Find where the given text appears and provide that cell's center as [x, y] coordinate. 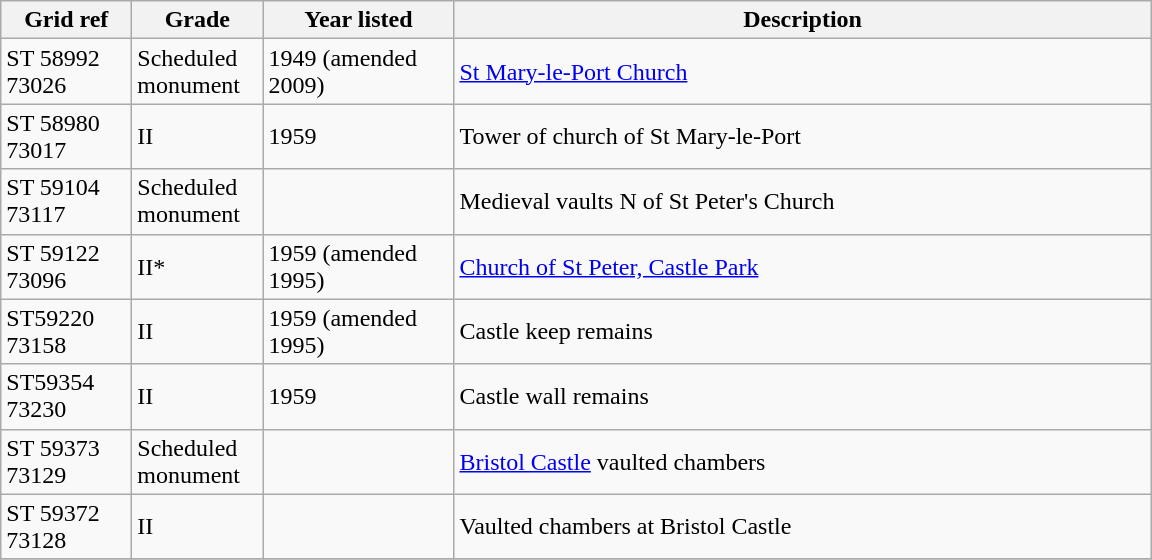
St Mary-le-Port Church [802, 72]
Grade [198, 20]
Year listed [358, 20]
Castle wall remains [802, 396]
Description [802, 20]
Vaulted chambers at Bristol Castle [802, 526]
Castle keep remains [802, 332]
II* [198, 266]
ST 59122 73096 [66, 266]
1949 (amended 2009) [358, 72]
Grid ref [66, 20]
ST 58992 73026 [66, 72]
ST59354 73230 [66, 396]
Medieval vaults N of St Peter's Church [802, 202]
Tower of church of St Mary-le-Port [802, 136]
ST 59373 73129 [66, 462]
ST59220 73158 [66, 332]
ST 59104 73117 [66, 202]
Bristol Castle vaulted chambers [802, 462]
ST 58980 73017 [66, 136]
ST 59372 73128 [66, 526]
Church of St Peter, Castle Park [802, 266]
